Return (x, y) of the center of cell containing provided text 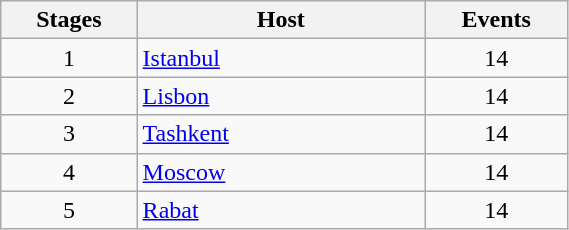
Lisbon (280, 96)
5 (69, 210)
Istanbul (280, 58)
2 (69, 96)
3 (69, 134)
Rabat (280, 210)
Moscow (280, 172)
4 (69, 172)
Stages (69, 20)
Host (280, 20)
1 (69, 58)
Events (496, 20)
Tashkent (280, 134)
